For the text-containing cell, return its midpoint in (x, y) coordinate format. 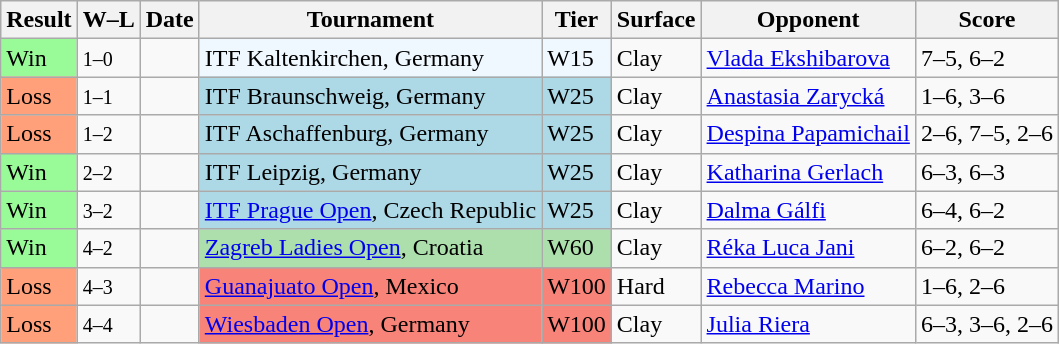
1–6, 3–6 (986, 96)
Réka Luca Jani (808, 248)
Katharina Gerlach (808, 172)
Score (986, 20)
Result (39, 20)
W–L (108, 20)
Opponent (808, 20)
Zagreb Ladies Open, Croatia (370, 248)
2–2 (108, 172)
Despina Papamichail (808, 134)
Wiesbaden Open, Germany (370, 324)
ITF Prague Open, Czech Republic (370, 210)
W60 (577, 248)
6–4, 6–2 (986, 210)
Tournament (370, 20)
W15 (577, 58)
Hard (656, 286)
2–6, 7–5, 2–6 (986, 134)
7–5, 6–2 (986, 58)
ITF Aschaffenburg, Germany (370, 134)
Anastasia Zarycká (808, 96)
4–2 (108, 248)
Surface (656, 20)
Rebecca Marino (808, 286)
1–6, 2–6 (986, 286)
1–0 (108, 58)
6–2, 6–2 (986, 248)
6–3, 6–3 (986, 172)
Julia Riera (808, 324)
1–2 (108, 134)
ITF Kaltenkirchen, Germany (370, 58)
Date (170, 20)
Dalma Gálfi (808, 210)
6–3, 3–6, 2–6 (986, 324)
4–3 (108, 286)
ITF Braunschweig, Germany (370, 96)
3–2 (108, 210)
ITF Leipzig, Germany (370, 172)
1–1 (108, 96)
Guanajuato Open, Mexico (370, 286)
Vlada Ekshibarova (808, 58)
4–4 (108, 324)
Tier (577, 20)
